Pinpoint the cell where the given text exists, returning its (X, Y) midpoint coordinate. 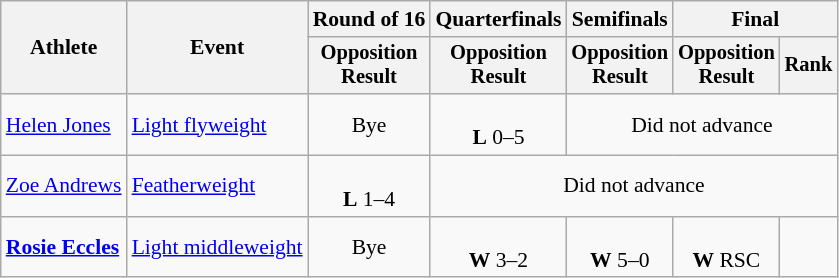
Quarterfinals (498, 19)
Event (218, 48)
Featherweight (218, 186)
Semifinals (620, 19)
Athlete (64, 48)
W RSC (726, 248)
L 0–5 (498, 124)
Zoe Andrews (64, 186)
W 5–0 (620, 248)
Final (755, 19)
L 1–4 (370, 186)
Light flyweight (218, 124)
W 3–2 (498, 248)
Light middleweight (218, 248)
Rosie Eccles (64, 248)
Round of 16 (370, 19)
Rank (809, 66)
Helen Jones (64, 124)
